For the text-containing cell, return its midpoint in [X, Y] coordinate format. 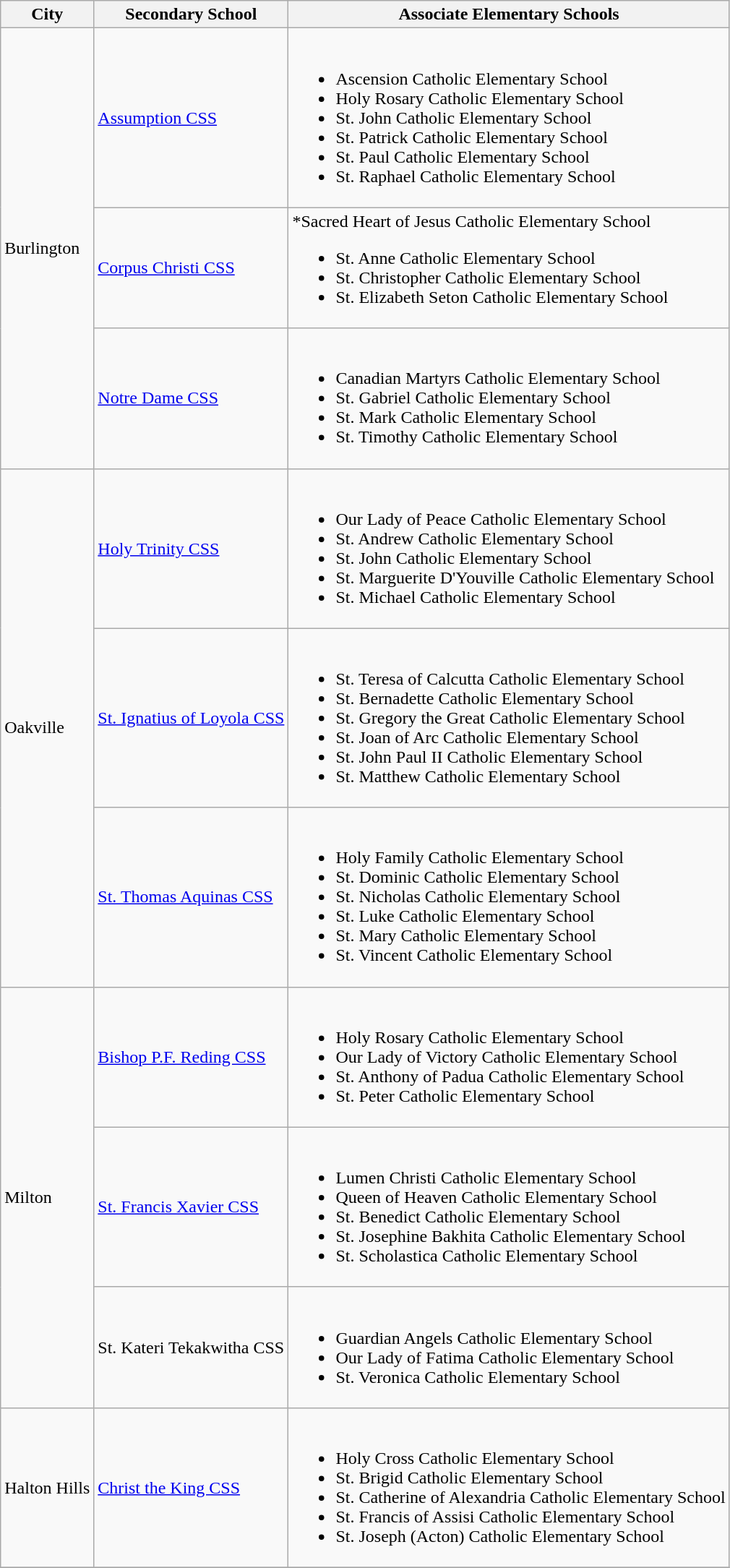
Assumption CSS [191, 118]
Halton Hills [48, 1488]
Milton [48, 1197]
St. Francis Xavier CSS [191, 1207]
City [48, 14]
Notre Dame CSS [191, 398]
Corpus Christi CSS [191, 267]
Oakville [48, 727]
Associate Elementary Schools [509, 14]
Christ the King CSS [191, 1488]
Holy Trinity CSS [191, 548]
Secondary School [191, 14]
Burlington [48, 249]
Bishop P.F. Reding CSS [191, 1057]
St. Kateri Tekakwitha CSS [191, 1348]
Guardian Angels Catholic Elementary SchoolOur Lady of Fatima Catholic Elementary SchoolSt. Veronica Catholic Elementary School [509, 1348]
St. Ignatius of Loyola CSS [191, 718]
St. Thomas Aquinas CSS [191, 897]
